From the cell containing the given text, extract its center point as (X, Y) coordinate. 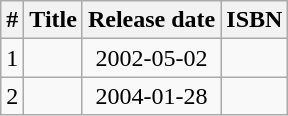
2004-01-28 (151, 96)
Release date (151, 20)
ISBN (254, 20)
1 (12, 58)
# (12, 20)
2002-05-02 (151, 58)
Title (54, 20)
2 (12, 96)
